Extract the (x, y) coordinate from the center of the cell holding the provided text.  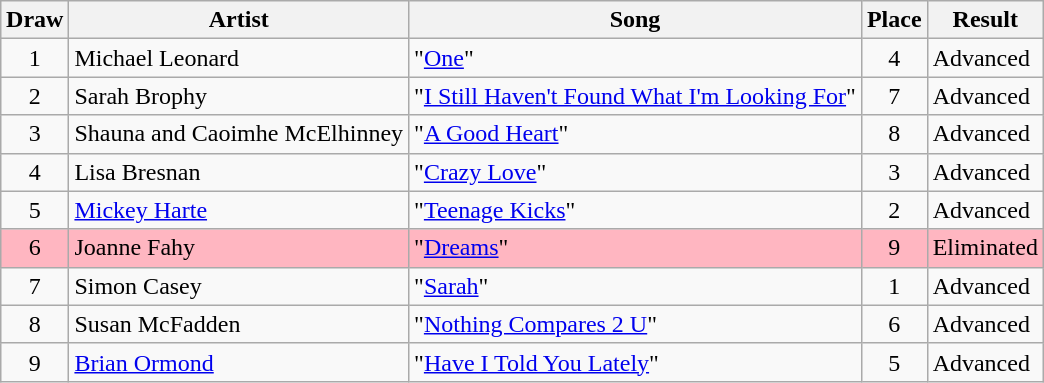
"Nothing Compares 2 U" (636, 324)
Mickey Harte (239, 210)
"Have I Told You Lately" (636, 362)
Michael Leonard (239, 58)
"Crazy Love" (636, 172)
"A Good Heart" (636, 134)
Susan McFadden (239, 324)
Simon Casey (239, 286)
Draw (35, 20)
"One" (636, 58)
Lisa Bresnan (239, 172)
"Teenage Kicks" (636, 210)
Place (894, 20)
Shauna and Caoimhe McElhinney (239, 134)
Sarah Brophy (239, 96)
Eliminated (985, 248)
"Sarah" (636, 286)
Brian Ormond (239, 362)
Joanne Fahy (239, 248)
"I Still Haven't Found What I'm Looking For" (636, 96)
Song (636, 20)
"Dreams" (636, 248)
Result (985, 20)
Artist (239, 20)
